Detect which cell encompasses the target text, then output its (x, y) center coordinate. 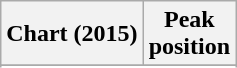
Peakposition (189, 34)
Chart (2015) (72, 34)
